Return the (x, y) coordinate for the center point of the cell that contains the specified text.  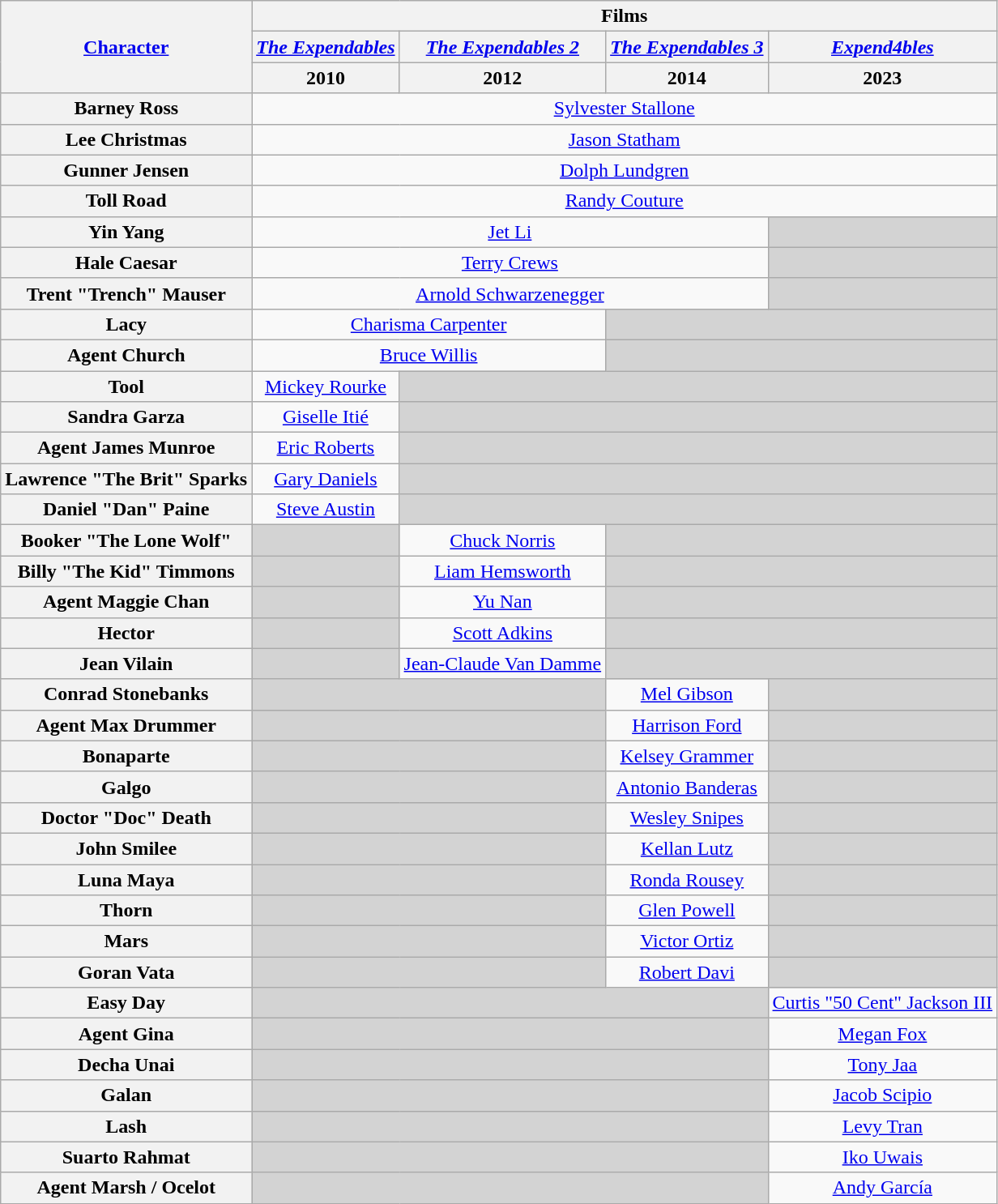
The Expendables 2 (502, 47)
Goran Vata (126, 972)
Mickey Rourke (326, 386)
Jacob Scipio (883, 1095)
Galgo (126, 787)
Antonio Banderas (687, 787)
Expend4bles (883, 47)
Agent James Munroe (126, 448)
Charisma Carpenter (429, 324)
Iko Uwais (883, 1157)
Character (126, 47)
Harrison Ford (687, 725)
Agent Maggie Chan (126, 602)
Sandra Garza (126, 417)
Ronda Rousey (687, 879)
Chuck Norris (502, 540)
Arnold Schwarzenegger (510, 293)
Wesley Snipes (687, 818)
Toll Road (126, 201)
Mars (126, 941)
Levy Tran (883, 1126)
2014 (687, 78)
Barney Ross (126, 109)
Curtis "50 Cent" Jackson III (883, 1003)
Lee Christmas (126, 139)
2012 (502, 78)
Randy Couture (625, 201)
Steve Austin (326, 510)
Suarto Rahmat (126, 1157)
Jet Li (510, 232)
Jean-Claude Van Damme (502, 664)
Jason Statham (625, 139)
The Expendables 3 (687, 47)
Lacy (126, 324)
Eric Roberts (326, 448)
Robert Davi (687, 972)
Terry Crews (510, 263)
Sylvester Stallone (625, 109)
Hector (126, 633)
Tony Jaa (883, 1065)
Victor Ortiz (687, 941)
2010 (326, 78)
Trent "Trench" Mauser (126, 293)
The Expendables (326, 47)
Agent Church (126, 355)
Booker "The Lone Wolf" (126, 540)
Tool (126, 386)
Giselle Itié (326, 417)
Agent Marsh / Ocelot (126, 1188)
Bonaparte (126, 756)
Agent Max Drummer (126, 725)
Agent Gina (126, 1034)
2023 (883, 78)
Conrad Stonebanks (126, 694)
Scott Adkins (502, 633)
Liam Hemsworth (502, 571)
Hale Caesar (126, 263)
Yu Nan (502, 602)
Daniel "Dan" Paine (126, 510)
Mel Gibson (687, 694)
John Smilee (126, 848)
Andy García (883, 1188)
Easy Day (126, 1003)
Yin Yang (126, 232)
Thorn (126, 911)
Lawrence "The Brit" Sparks (126, 479)
Megan Fox (883, 1034)
Gary Daniels (326, 479)
Decha Unai (126, 1065)
Kelsey Grammer (687, 756)
Kellan Lutz (687, 848)
Gunner Jensen (126, 170)
Lash (126, 1126)
Doctor "Doc" Death (126, 818)
Glen Powell (687, 911)
Films (625, 16)
Dolph Lundgren (625, 170)
Bruce Willis (429, 355)
Jean Vilain (126, 664)
Galan (126, 1095)
Luna Maya (126, 879)
Billy "The Kid" Timmons (126, 571)
